Detect which cell encompasses the target text, then output its [x, y] center coordinate. 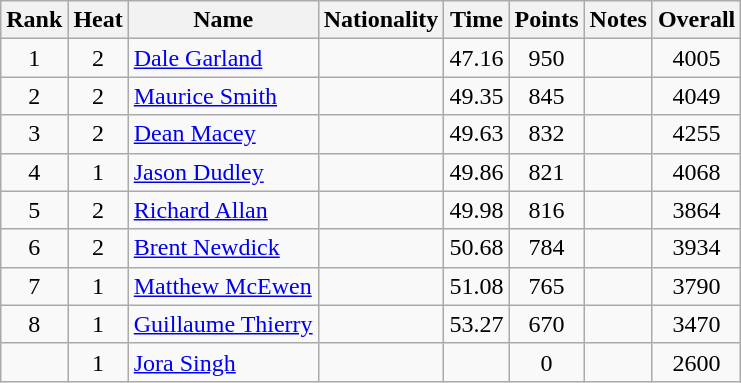
Name [223, 20]
4 [34, 172]
49.98 [476, 210]
50.68 [476, 248]
Richard Allan [223, 210]
4005 [696, 58]
49.35 [476, 96]
832 [546, 134]
47.16 [476, 58]
Notes [618, 20]
Time [476, 20]
5 [34, 210]
53.27 [476, 324]
Dean Macey [223, 134]
Jora Singh [223, 362]
3 [34, 134]
3790 [696, 286]
3470 [696, 324]
Points [546, 20]
4068 [696, 172]
Guillaume Thierry [223, 324]
3864 [696, 210]
Matthew McEwen [223, 286]
Jason Dudley [223, 172]
51.08 [476, 286]
821 [546, 172]
4255 [696, 134]
845 [546, 96]
Brent Newdick [223, 248]
6 [34, 248]
950 [546, 58]
Heat [98, 20]
Overall [696, 20]
Dale Garland [223, 58]
765 [546, 286]
0 [546, 362]
670 [546, 324]
Nationality [381, 20]
2600 [696, 362]
7 [34, 286]
3934 [696, 248]
49.86 [476, 172]
Rank [34, 20]
816 [546, 210]
49.63 [476, 134]
784 [546, 248]
8 [34, 324]
4049 [696, 96]
Maurice Smith [223, 96]
